Determine the [X, Y] coordinate at the center of the cell enclosing the given text.  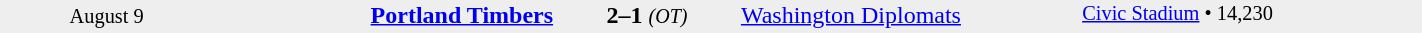
August 9 [106, 16]
2–1 (OT) [648, 15]
Washington Diplomats [910, 15]
Civic Stadium • 14,230 [1252, 16]
Portland Timbers [384, 15]
